Scan for the cell matching the given text and deliver its [x, y] coordinate at center. 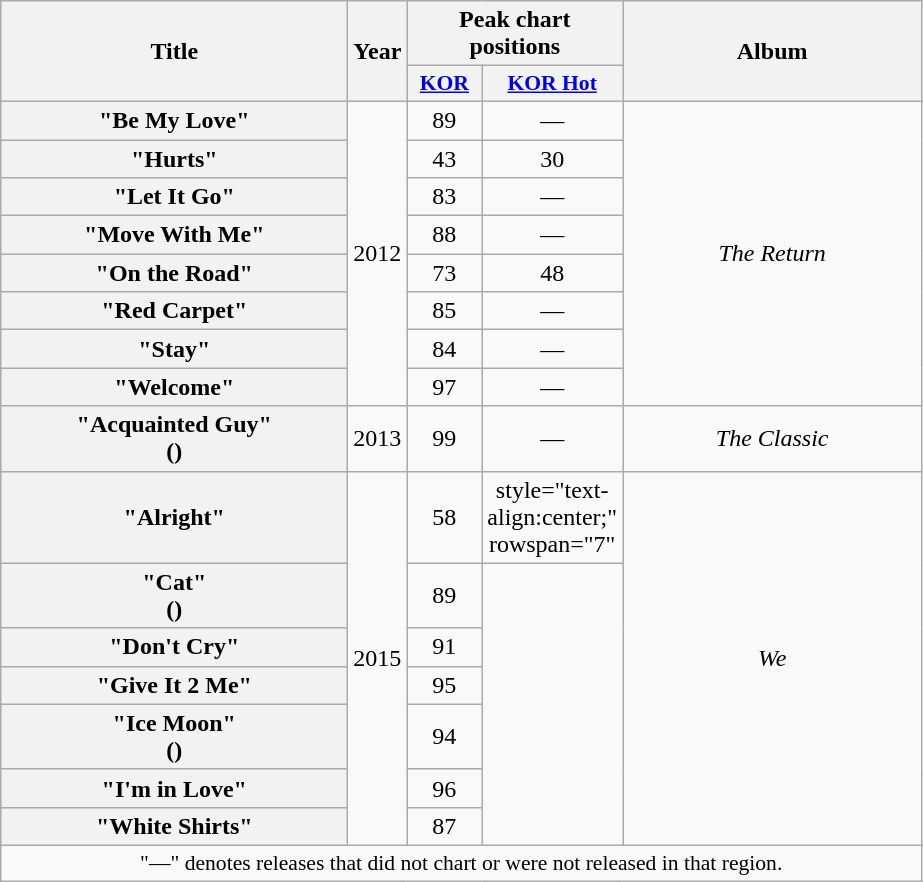
"Be My Love" [174, 120]
"Cat"() [174, 596]
Year [378, 52]
The Classic [772, 438]
48 [552, 273]
"—" denotes releases that did not chart or were not released in that region. [462, 863]
style="text-align:center;" rowspan="7" [552, 517]
"Don't Cry" [174, 647]
Album [772, 52]
97 [444, 387]
"Let It Go" [174, 197]
58 [444, 517]
"Alright" [174, 517]
84 [444, 349]
"I'm in Love" [174, 788]
94 [444, 736]
99 [444, 438]
85 [444, 311]
"Ice Moon"() [174, 736]
"Welcome" [174, 387]
2012 [378, 253]
"Acquainted Guy"() [174, 438]
87 [444, 826]
"Give It 2 Me" [174, 685]
"Move With Me" [174, 235]
"Red Carpet" [174, 311]
2013 [378, 438]
"Stay" [174, 349]
91 [444, 647]
KOR [444, 84]
30 [552, 159]
73 [444, 273]
KOR Hot [552, 84]
88 [444, 235]
43 [444, 159]
2015 [378, 658]
96 [444, 788]
Title [174, 52]
"White Shirts" [174, 826]
"Hurts" [174, 159]
Peak chart positions [515, 34]
95 [444, 685]
We [772, 658]
83 [444, 197]
"On the Road" [174, 273]
The Return [772, 253]
